Pinpoint the cell where the given text exists, returning its [X, Y] midpoint coordinate. 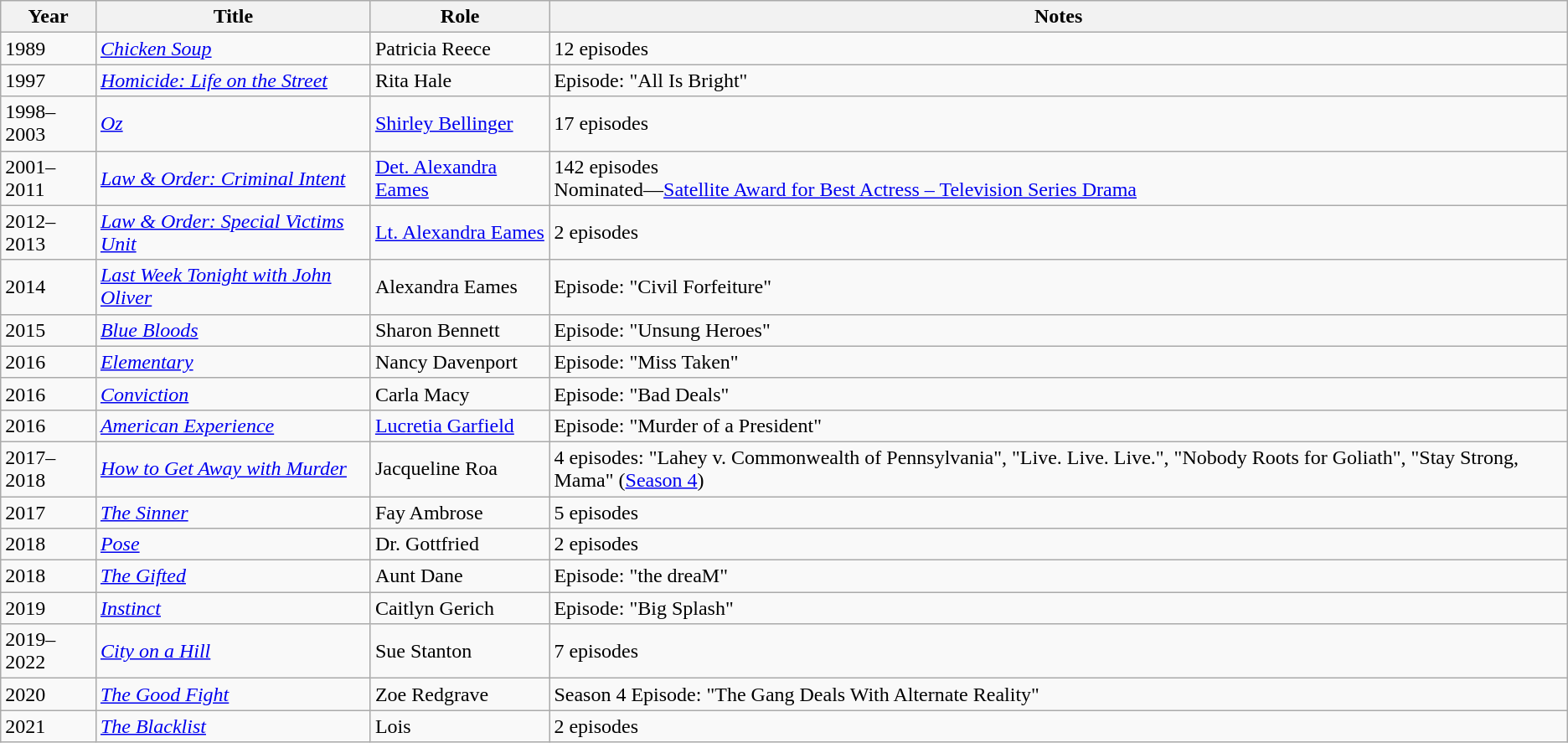
Fay Ambrose [460, 512]
Caitlyn Gerich [460, 608]
1998–2003 [49, 124]
How to Get Away with Murder [233, 469]
2017–2018 [49, 469]
1997 [49, 80]
Law & Order: Special Victims Unit [233, 233]
Episode: "Bad Deals" [1059, 394]
Episode: "Unsung Heroes" [1059, 330]
Patricia Reece [460, 49]
2001–2011 [49, 178]
142 episodesNominated—Satellite Award for Best Actress – Television Series Drama [1059, 178]
Elementary [233, 362]
The Gifted [233, 576]
Lucretia Garfield [460, 426]
Oz [233, 124]
The Sinner [233, 512]
Det. Alexandra Eames [460, 178]
Notes [1059, 17]
Alexandra Eames [460, 286]
2017 [49, 512]
Lt. Alexandra Eames [460, 233]
Episode: "Murder of a President" [1059, 426]
The Blacklist [233, 726]
2019 [49, 608]
2015 [49, 330]
2020 [49, 694]
Law & Order: Criminal Intent [233, 178]
Carla Macy [460, 394]
Episode: "the dreaM" [1059, 576]
Pose [233, 544]
Dr. Gottfried [460, 544]
5 episodes [1059, 512]
The Good Fight [233, 694]
Rita Hale [460, 80]
Last Week Tonight with John Oliver [233, 286]
Episode: "Miss Taken" [1059, 362]
Blue Bloods [233, 330]
2019–2022 [49, 652]
Shirley Bellinger [460, 124]
Sharon Bennett [460, 330]
City on a Hill [233, 652]
Zoe Redgrave [460, 694]
Year [49, 17]
Season 4 Episode: "The Gang Deals With Alternate Reality" [1059, 694]
2021 [49, 726]
Chicken Soup [233, 49]
7 episodes [1059, 652]
17 episodes [1059, 124]
Homicide: Life on the Street [233, 80]
Role [460, 17]
Episode: "Big Splash" [1059, 608]
2012–2013 [49, 233]
Episode: "All Is Bright" [1059, 80]
American Experience [233, 426]
Jacqueline Roa [460, 469]
Sue Stanton [460, 652]
4 episodes: "Lahey v. Commonwealth of Pennsylvania", "Live. Live. Live.", "Nobody Roots for Goliath", "Stay Strong, Mama" (Season 4) [1059, 469]
2014 [49, 286]
Instinct [233, 608]
Title [233, 17]
Lois [460, 726]
Nancy Davenport [460, 362]
Aunt Dane [460, 576]
12 episodes [1059, 49]
Conviction [233, 394]
Episode: "Civil Forfeiture" [1059, 286]
1989 [49, 49]
